Output the (X, Y) coordinate of the center of the cell containing the given text.  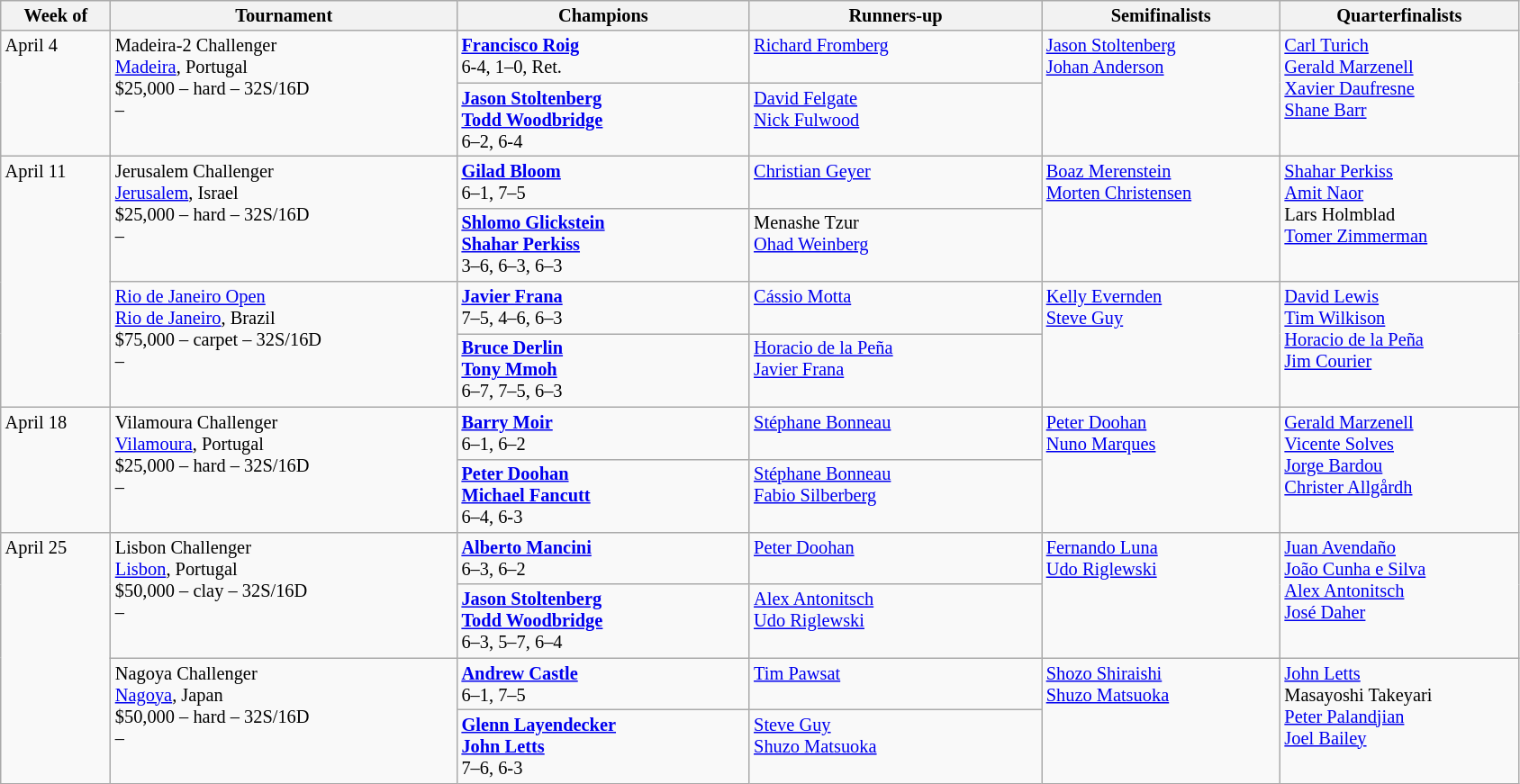
Peter Doohan Michael Fancutt 6–4, 6-3 (603, 496)
Jason Stoltenberg Johan Anderson (1162, 94)
Nagoya Challenger Nagoya, Japan$50,000 – hard – 32S/16D – (285, 720)
Alberto Mancini 6–3, 6–2 (603, 558)
Alex Antonitsch Udo Riglewski (895, 621)
Lisbon Challenger Lisbon, Portugal$50,000 – clay – 32S/16D – (285, 594)
Cássio Motta (895, 308)
Kelly Evernden Steve Guy (1162, 344)
Shozo Shiraishi Shuzo Matsuoka (1162, 720)
David Felgate Nick Fulwood (895, 120)
April 4 (56, 94)
Fernando Luna Udo Riglewski (1162, 594)
Stéphane Bonneau Fabio Silberberg (895, 496)
Peter Doohan Nuno Marques (1162, 470)
Jason Stoltenberg Todd Woodbridge 6–3, 5–7, 6–4 (603, 621)
Tim Pawsat (895, 684)
Rio de Janeiro Open Rio de Janeiro, Brazil$75,000 – carpet – 32S/16D – (285, 344)
Javier Frana 7–5, 4–6, 6–3 (603, 308)
Juan Avendaño João Cunha e Silva Alex Antonitsch José Daher (1399, 594)
John Letts Masayoshi Takeyari Peter Palandjian Joel Bailey (1399, 720)
April 25 (56, 657)
Champions (603, 15)
Peter Doohan (895, 558)
Week of (56, 15)
Steve Guy Shuzo Matsuoka (895, 746)
Horacio de la Peña Javier Frana (895, 370)
Shahar Perkiss Amit Naor Lars Holmblad Tomer Zimmerman (1399, 218)
David Lewis Tim Wilkison Horacio de la Peña Jim Courier (1399, 344)
Tournament (285, 15)
Shlomo Glickstein Shahar Perkiss 3–6, 6–3, 6–3 (603, 245)
Vilamoura Challenger Vilamoura, Portugal$25,000 – hard – 32S/16D – (285, 470)
April 18 (56, 470)
Semifinalists (1162, 15)
Gilad Bloom 6–1, 7–5 (603, 182)
Richard Fromberg (895, 57)
Andrew Castle 6–1, 7–5 (603, 684)
Runners-up (895, 15)
Barry Moir 6–1, 6–2 (603, 433)
Francisco Roig 6-4, 1–0, Ret. (603, 57)
Christian Geyer (895, 182)
Menashe Tzur Ohad Weinberg (895, 245)
Boaz Merenstein Morten Christensen (1162, 218)
Stéphane Bonneau (895, 433)
Carl Turich Gerald Marzenell Xavier Daufresne Shane Barr (1399, 94)
Bruce Derlin Tony Mmoh 6–7, 7–5, 6–3 (603, 370)
Gerald Marzenell Vicente Solves Jorge Bardou Christer Allgårdh (1399, 470)
Quarterfinalists (1399, 15)
Jason Stoltenberg Todd Woodbridge 6–2, 6-4 (603, 120)
April 11 (56, 281)
Glenn Layendecker John Letts 7–6, 6-3 (603, 746)
Jerusalem Challenger Jerusalem, Israel$25,000 – hard – 32S/16D – (285, 218)
Madeira-2 Challenger Madeira, Portugal$25,000 – hard – 32S/16D – (285, 94)
